Return the [X, Y] coordinate for the center point of the cell that contains the specified text.  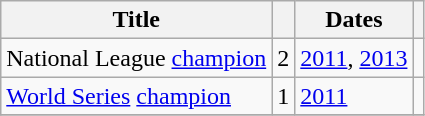
2011 [354, 96]
Title [136, 20]
1 [284, 96]
Dates [354, 20]
2 [284, 58]
2011, 2013 [354, 58]
National League champion [136, 58]
World Series champion [136, 96]
